Locate the cell with the specified text and output its [x, y] center coordinate. 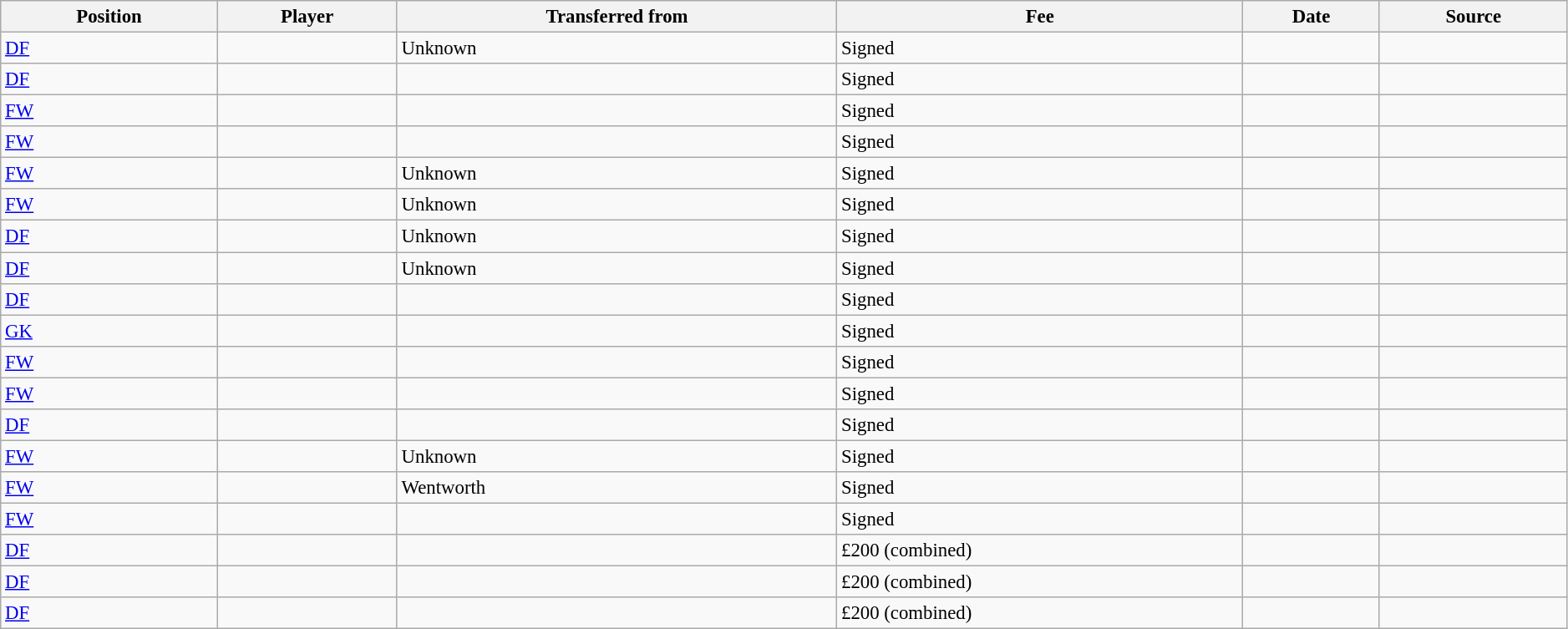
GK [109, 331]
Date [1312, 17]
Position [109, 17]
Fee [1040, 17]
Transferred from [617, 17]
Player [307, 17]
Source [1474, 17]
Wentworth [617, 488]
